Find where the given text appears and provide that cell's center as [x, y] coordinate. 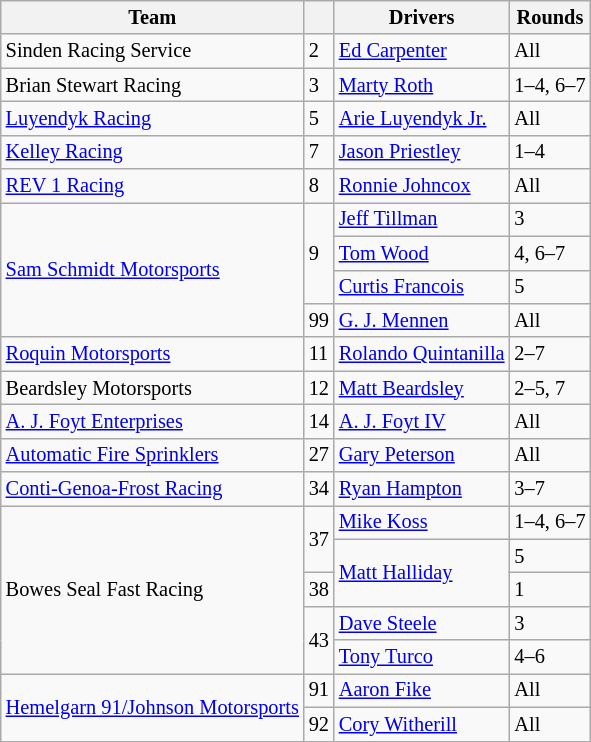
Ryan Hampton [422, 489]
Hemelgarn 91/Johnson Motorsports [152, 706]
4, 6–7 [550, 253]
Sam Schmidt Motorsports [152, 270]
27 [319, 455]
Ronnie Johncox [422, 186]
Arie Luyendyk Jr. [422, 118]
Tom Wood [422, 253]
Drivers [422, 17]
Kelley Racing [152, 152]
3–7 [550, 489]
91 [319, 690]
G. J. Mennen [422, 320]
2–5, 7 [550, 388]
Luyendyk Racing [152, 118]
Dave Steele [422, 623]
Marty Roth [422, 85]
1–4 [550, 152]
99 [319, 320]
Gary Peterson [422, 455]
A. J. Foyt IV [422, 421]
Matt Beardsley [422, 388]
8 [319, 186]
Cory Witherill [422, 724]
Tony Turco [422, 657]
11 [319, 354]
A. J. Foyt Enterprises [152, 421]
Ed Carpenter [422, 51]
Brian Stewart Racing [152, 85]
Jeff Tillman [422, 219]
Bowes Seal Fast Racing [152, 589]
REV 1 Racing [152, 186]
Curtis Francois [422, 287]
Matt Halliday [422, 572]
34 [319, 489]
2 [319, 51]
Jason Priestley [422, 152]
38 [319, 589]
Rolando Quintanilla [422, 354]
2–7 [550, 354]
7 [319, 152]
Sinden Racing Service [152, 51]
92 [319, 724]
1 [550, 589]
14 [319, 421]
9 [319, 252]
Automatic Fire Sprinklers [152, 455]
Mike Koss [422, 522]
Beardsley Motorsports [152, 388]
37 [319, 538]
Team [152, 17]
12 [319, 388]
Roquin Motorsports [152, 354]
4–6 [550, 657]
Conti-Genoa-Frost Racing [152, 489]
Rounds [550, 17]
43 [319, 640]
Aaron Fike [422, 690]
